Scan for the cell matching the given text and deliver its (X, Y) coordinate at center. 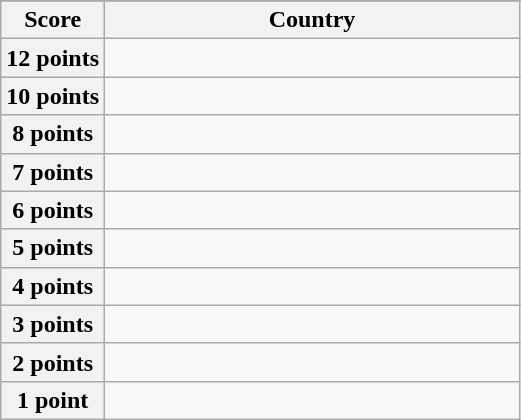
12 points (53, 58)
8 points (53, 134)
Score (53, 20)
5 points (53, 248)
2 points (53, 362)
7 points (53, 172)
Country (312, 20)
6 points (53, 210)
1 point (53, 400)
10 points (53, 96)
3 points (53, 324)
4 points (53, 286)
